From the cell containing the given text, extract its center point as (X, Y) coordinate. 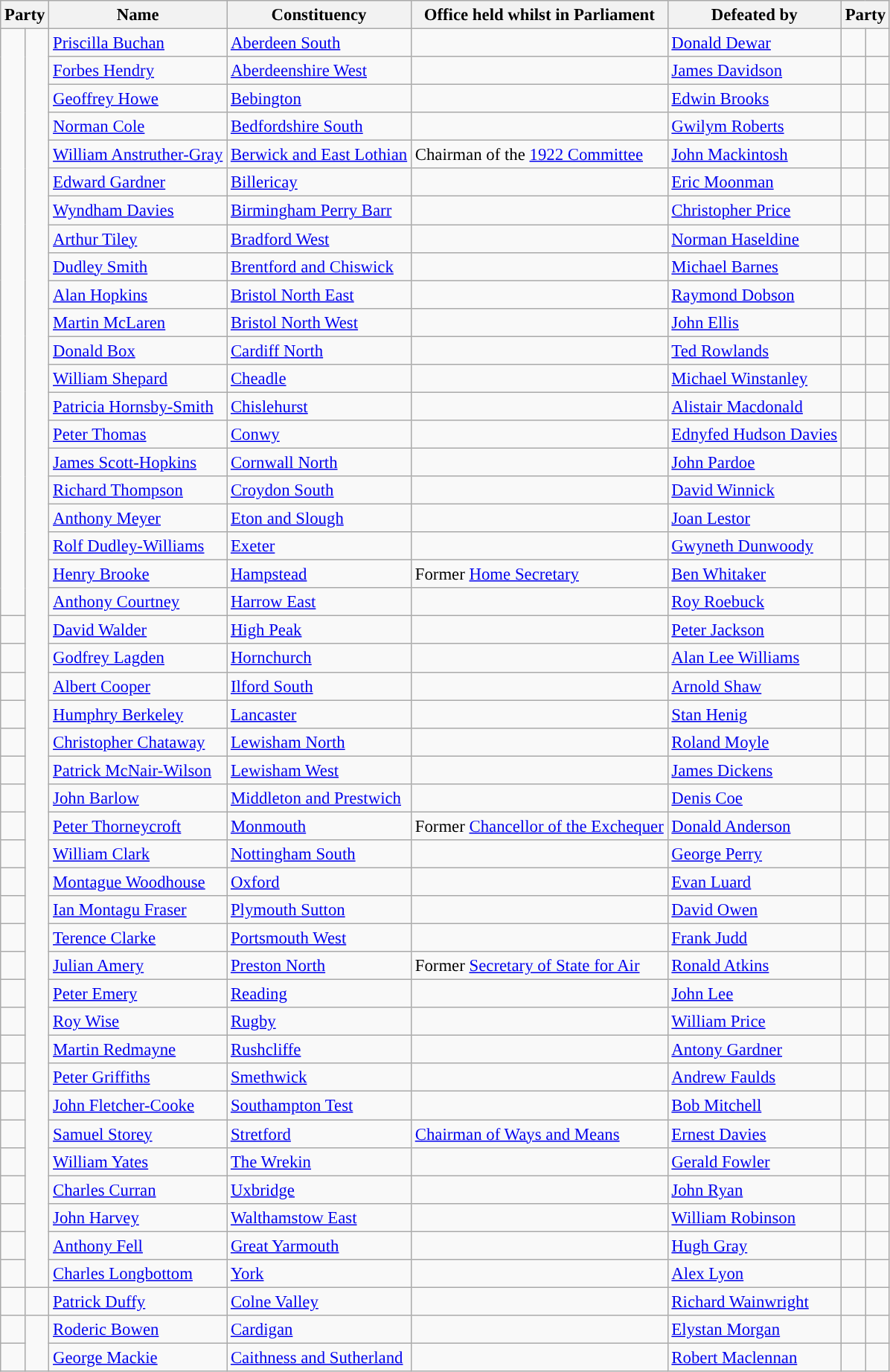
Caithness and Sutherland (319, 1357)
William Robinson (755, 1217)
Cardiff North (319, 350)
John Harvey (138, 1217)
John Lee (755, 994)
Bradford West (319, 239)
Montague Woodhouse (138, 882)
Donald Box (138, 350)
Reading (319, 994)
John Barlow (138, 798)
William Anstruther-Gray (138, 155)
John Pardoe (755, 462)
Richard Thompson (138, 490)
Dudley Smith (138, 266)
Robert Maclennan (755, 1357)
Great Yarmouth (319, 1246)
David Winnick (755, 490)
Middleton and Prestwich (319, 798)
Ronald Atkins (755, 966)
Chislehurst (319, 406)
William Yates (138, 1161)
Rushcliffe (319, 1050)
Ilford South (319, 686)
Donald Dewar (755, 43)
Eton and Slough (319, 519)
George Mackie (138, 1357)
High Peak (319, 630)
Ted Rowlands (755, 350)
Walthamstow East (319, 1217)
Defeated by (755, 15)
Stan Henig (755, 714)
William Price (755, 1022)
Uxbridge (319, 1190)
David Walder (138, 630)
Priscilla Buchan (138, 43)
Wyndham Davies (138, 211)
James Dickens (755, 770)
Charles Curran (138, 1190)
Oxford (319, 882)
Lancaster (319, 714)
Henry Brooke (138, 574)
Preston North (319, 966)
Edward Gardner (138, 182)
Billericay (319, 182)
Office held whilst in Parliament (539, 15)
Denis Coe (755, 798)
Godfrey Lagden (138, 658)
Andrew Faulds (755, 1078)
Antony Gardner (755, 1050)
Croydon South (319, 490)
David Owen (755, 910)
Roland Moyle (755, 742)
William Clark (138, 854)
Julian Amery (138, 966)
John Fletcher-Cooke (138, 1106)
Roderic Bowen (138, 1330)
Hugh Gray (755, 1246)
Anthony Meyer (138, 519)
Rolf Dudley-Williams (138, 546)
Joan Lestor (755, 519)
Former Home Secretary (539, 574)
Albert Cooper (138, 686)
Gwyneth Dunwoody (755, 546)
Exeter (319, 546)
York (319, 1274)
Charles Longbottom (138, 1274)
Monmouth (319, 826)
Eric Moonman (755, 182)
Southampton Test (319, 1106)
Cornwall North (319, 462)
Portsmouth West (319, 938)
Former Chancellor of the Exchequer (539, 826)
Aberdeenshire West (319, 71)
Former Secretary of State for Air (539, 966)
Harrow East (319, 602)
Bedfordshire South (319, 126)
Ernest Davies (755, 1134)
Norman Cole (138, 126)
James Davidson (755, 71)
Patrick Duffy (138, 1301)
Roy Wise (138, 1022)
John Ryan (755, 1190)
Name (138, 15)
James Scott-Hopkins (138, 462)
Christopher Price (755, 211)
Birmingham Perry Barr (319, 211)
Arthur Tiley (138, 239)
Bristol North West (319, 322)
Brentford and Chiswick (319, 266)
Frank Judd (755, 938)
Alex Lyon (755, 1274)
Gwilym Roberts (755, 126)
Ian Montagu Fraser (138, 910)
George Perry (755, 854)
Peter Emery (138, 994)
Cardigan (319, 1330)
Peter Thorneycroft (138, 826)
Norman Haseldine (755, 239)
Patrick McNair-Wilson (138, 770)
Stretford (319, 1134)
Conwy (319, 435)
Elystan Morgan (755, 1330)
Samuel Storey (138, 1134)
Alan Hopkins (138, 295)
Geoffrey Howe (138, 99)
John Ellis (755, 322)
Anthony Fell (138, 1246)
Bebington (319, 99)
Edwin Brooks (755, 99)
Terence Clarke (138, 938)
Humphry Berkeley (138, 714)
Hampstead (319, 574)
Alistair Macdonald (755, 406)
Michael Barnes (755, 266)
Martin Redmayne (138, 1050)
Nottingham South (319, 854)
Michael Winstanley (755, 379)
The Wrekin (319, 1161)
Rugby (319, 1022)
Colne Valley (319, 1301)
Richard Wainwright (755, 1301)
Peter Thomas (138, 435)
Raymond Dobson (755, 295)
Smethwick (319, 1078)
Arnold Shaw (755, 686)
Peter Jackson (755, 630)
Patricia Hornsby-Smith (138, 406)
Peter Griffiths (138, 1078)
Chairman of the 1922 Committee (539, 155)
John Mackintosh (755, 155)
Bob Mitchell (755, 1106)
Forbes Hendry (138, 71)
Roy Roebuck (755, 602)
Chairman of Ways and Means (539, 1134)
Plymouth Sutton (319, 910)
Ednyfed Hudson Davies (755, 435)
Berwick and East Lothian (319, 155)
William Shepard (138, 379)
Alan Lee Williams (755, 658)
Evan Luard (755, 882)
Gerald Fowler (755, 1161)
Christopher Chataway (138, 742)
Ben Whitaker (755, 574)
Constituency (319, 15)
Lewisham West (319, 770)
Anthony Courtney (138, 602)
Martin McLaren (138, 322)
Hornchurch (319, 658)
Cheadle (319, 379)
Bristol North East (319, 295)
Donald Anderson (755, 826)
Aberdeen South (319, 43)
Lewisham North (319, 742)
